From the cell containing the given text, extract its center point as [x, y] coordinate. 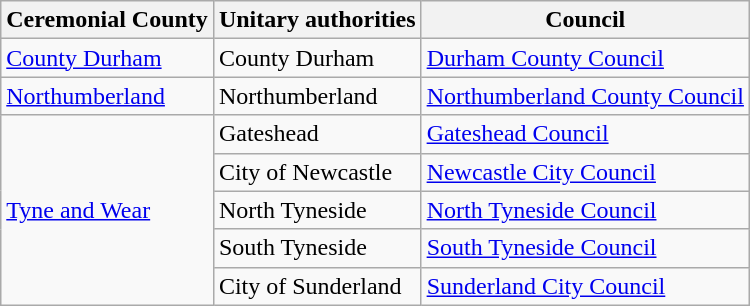
Northumberland County Council [585, 96]
North Tyneside [317, 210]
Ceremonial County [108, 20]
Council [585, 20]
Unitary authorities [317, 20]
South Tyneside Council [585, 248]
Gateshead [317, 134]
Gateshead Council [585, 134]
City of Sunderland [317, 286]
Durham County Council [585, 58]
Newcastle City Council [585, 172]
Sunderland City Council [585, 286]
Tyne and Wear [108, 210]
South Tyneside [317, 248]
City of Newcastle [317, 172]
North Tyneside Council [585, 210]
